Output the [X, Y] coordinate of the center of the cell containing the given text.  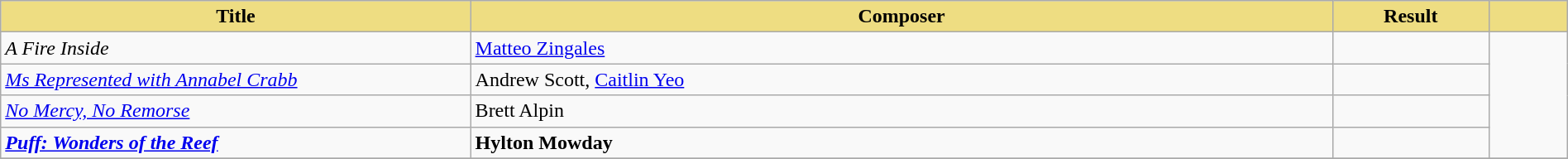
Hylton Mowday [901, 142]
Brett Alpin [901, 111]
A Fire Inside [236, 48]
Ms Represented with Annabel Crabb [236, 79]
Result [1411, 17]
Matteo Zingales [901, 48]
Composer [901, 17]
Title [236, 17]
Andrew Scott, Caitlin Yeo [901, 79]
No Mercy, No Remorse [236, 111]
Puff: Wonders of the Reef [236, 142]
